Locate the cell with the specified text and output its (X, Y) center coordinate. 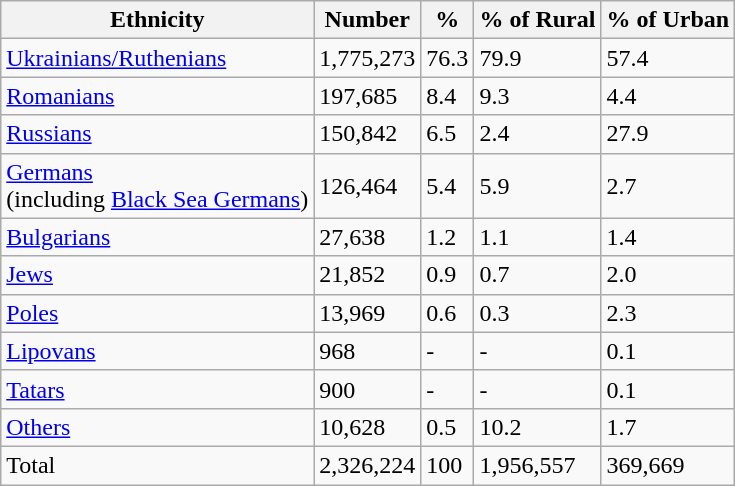
27.9 (668, 134)
8.4 (448, 96)
13,969 (368, 313)
% of Rural (538, 20)
2,326,224 (368, 465)
% (448, 20)
2.4 (538, 134)
Poles (158, 313)
Germans(including Black Sea Germans) (158, 186)
5.4 (448, 186)
369,669 (668, 465)
Number (368, 20)
27,638 (368, 237)
79.9 (538, 58)
2.0 (668, 275)
197,685 (368, 96)
Others (158, 427)
2.3 (668, 313)
10.2 (538, 427)
4.4 (668, 96)
Tatars (158, 389)
9.3 (538, 96)
76.3 (448, 58)
0.9 (448, 275)
1,956,557 (538, 465)
0.7 (538, 275)
Russians (158, 134)
968 (368, 351)
10,628 (368, 427)
5.9 (538, 186)
21,852 (368, 275)
% of Urban (668, 20)
1.1 (538, 237)
0.5 (448, 427)
Lipovans (158, 351)
0.3 (538, 313)
Bulgarians (158, 237)
Total (158, 465)
126,464 (368, 186)
Romanians (158, 96)
1.7 (668, 427)
Jews (158, 275)
100 (448, 465)
6.5 (448, 134)
Ethnicity (158, 20)
1.4 (668, 237)
2.7 (668, 186)
Ukrainians/Ruthenians (158, 58)
150,842 (368, 134)
1,775,273 (368, 58)
900 (368, 389)
57.4 (668, 58)
0.6 (448, 313)
1.2 (448, 237)
